Output the (x, y) coordinate of the center of the cell containing the given text.  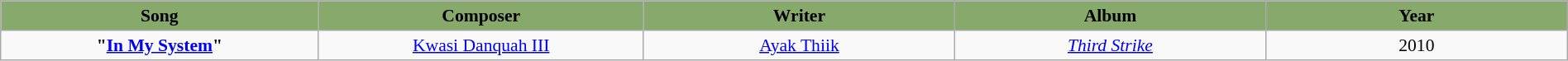
Album (1110, 16)
Composer (481, 16)
Kwasi Danquah III (481, 45)
Year (1416, 16)
Writer (799, 16)
"In My System" (160, 45)
2010 (1416, 45)
Song (160, 16)
Ayak Thiik (799, 45)
Third Strike (1110, 45)
